Scan for the cell matching the given text and deliver its [x, y] coordinate at center. 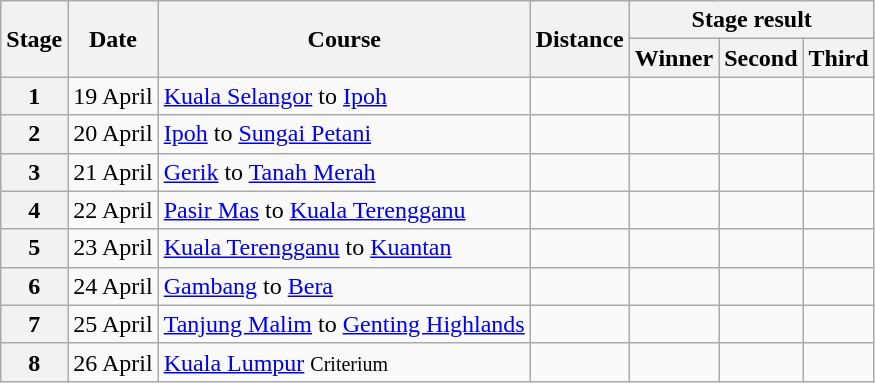
Date [113, 39]
Stage result [752, 20]
23 April [113, 248]
Winner [674, 58]
Kuala Terengganu to Kuantan [344, 248]
Course [344, 39]
Pasir Mas to Kuala Terengganu [344, 210]
19 April [113, 96]
Ipoh to Sungai Petani [344, 134]
7 [34, 324]
Stage [34, 39]
Third [838, 58]
3 [34, 172]
Tanjung Malim to Genting Highlands [344, 324]
Second [761, 58]
8 [34, 362]
Kuala Selangor to Ipoh [344, 96]
Distance [580, 39]
5 [34, 248]
Kuala Lumpur Criterium [344, 362]
20 April [113, 134]
Gambang to Bera [344, 286]
2 [34, 134]
26 April [113, 362]
1 [34, 96]
4 [34, 210]
6 [34, 286]
Gerik to Tanah Merah [344, 172]
22 April [113, 210]
24 April [113, 286]
21 April [113, 172]
25 April [113, 324]
